Output the (x, y) coordinate of the center of the cell containing the given text.  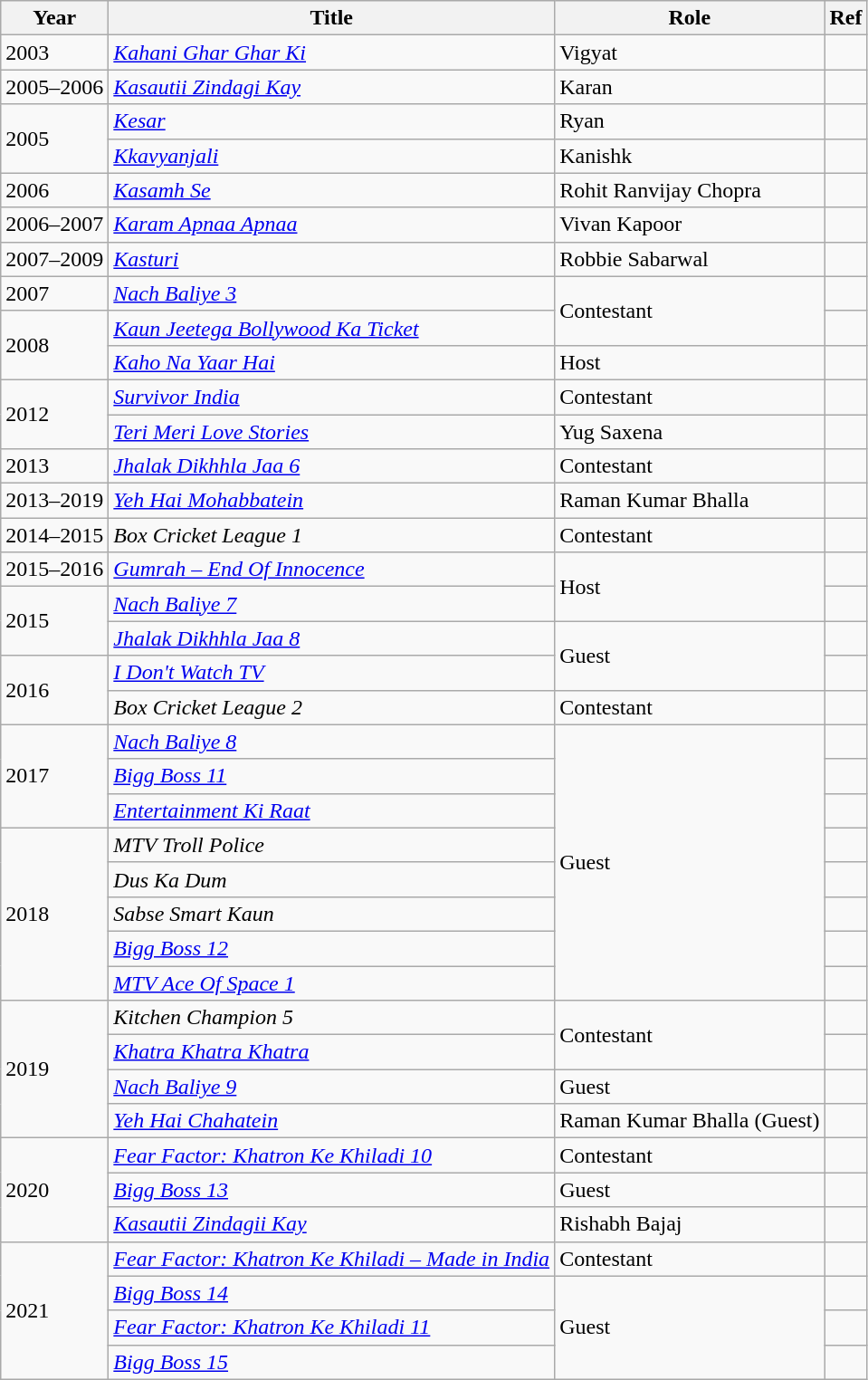
Nach Baliye 3 (331, 293)
Kaho Na Yaar Hai (331, 362)
2013 (54, 466)
Kasturi (331, 259)
Kitchen Champion 5 (331, 1018)
Bigg Boss 12 (331, 948)
2003 (54, 53)
2007–2009 (54, 259)
2017 (54, 776)
Yeh Hai Mohabbatein (331, 501)
Vigyat (690, 53)
Year (54, 18)
I Don't Watch TV (331, 673)
2013–2019 (54, 501)
2005–2006 (54, 87)
MTV Ace Of Space 1 (331, 982)
Ref (845, 18)
Fear Factor: Khatron Ke Khiladi 11 (331, 1327)
Entertainment Ki Raat (331, 810)
Sabse Smart Kaun (331, 914)
Kahani Ghar Ghar Ki (331, 53)
Bigg Boss 15 (331, 1362)
Gumrah – End Of Innocence (331, 570)
Dus Ka Dum (331, 879)
2008 (54, 345)
Yug Saxena (690, 432)
Rishabh Bajaj (690, 1224)
Role (690, 18)
2021 (54, 1310)
Bigg Boss 13 (331, 1190)
Bigg Boss 11 (331, 776)
2016 (54, 690)
Kesar (331, 121)
Vivan Kapoor (690, 225)
Nach Baliye 8 (331, 742)
2006 (54, 190)
Raman Kumar Bhalla (690, 501)
Kasamh Se (331, 190)
Teri Meri Love Stories (331, 432)
Kasautii Zindagi Kay (331, 87)
Rohit Ranvijay Chopra (690, 190)
Yeh Hai Chahatein (331, 1121)
Nach Baliye 7 (331, 604)
2020 (54, 1190)
Karam Apnaa Apnaa (331, 225)
Kasautii Zindagii Kay (331, 1224)
2015–2016 (54, 570)
Karan (690, 87)
Box Cricket League 1 (331, 535)
MTV Troll Police (331, 845)
2005 (54, 139)
2018 (54, 914)
Robbie Sabarwal (690, 259)
Box Cricket League 2 (331, 707)
Title (331, 18)
Kanishk (690, 156)
2014–2015 (54, 535)
Raman Kumar Bhalla (Guest) (690, 1121)
Nach Baliye 9 (331, 1087)
Kkavyanjali (331, 156)
2007 (54, 293)
Fear Factor: Khatron Ke Khiladi 10 (331, 1155)
Fear Factor: Khatron Ke Khiladi – Made in India (331, 1259)
2019 (54, 1069)
Jhalak Dikhhla Jaa 6 (331, 466)
Bigg Boss 14 (331, 1293)
2015 (54, 621)
Khatra Khatra Khatra (331, 1052)
Survivor India (331, 397)
Ryan (690, 121)
Kaun Jeetega Bollywood Ka Ticket (331, 328)
Jhalak Dikhhla Jaa 8 (331, 638)
2006–2007 (54, 225)
2012 (54, 414)
